Return (x, y) of the center of cell containing provided text 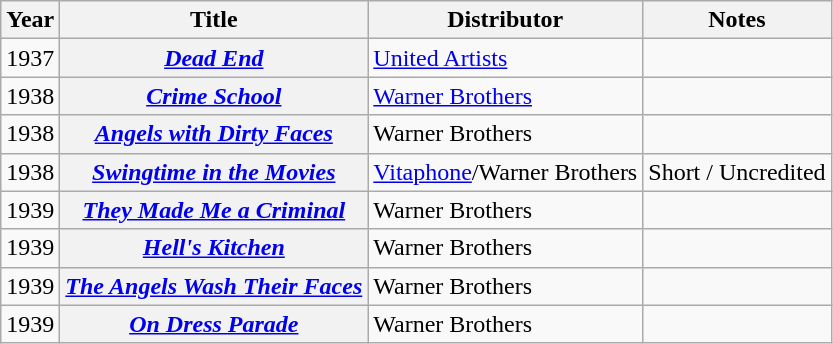
They Made Me a Criminal (214, 210)
Angels with Dirty Faces (214, 134)
1937 (30, 58)
Short / Uncredited (737, 172)
Crime School (214, 96)
Vitaphone/Warner Brothers (506, 172)
Hell's Kitchen (214, 248)
On Dress Parade (214, 324)
Distributor (506, 20)
Dead End (214, 58)
The Angels Wash Their Faces (214, 286)
Title (214, 20)
United Artists (506, 58)
Swingtime in the Movies (214, 172)
Notes (737, 20)
Year (30, 20)
